Return the [x, y] coordinate for the center point of the cell that contains the specified text.  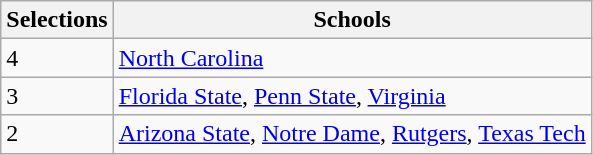
Florida State, Penn State, Virginia [352, 96]
3 [57, 96]
Selections [57, 20]
4 [57, 58]
2 [57, 134]
Arizona State, Notre Dame, Rutgers, Texas Tech [352, 134]
Schools [352, 20]
North Carolina [352, 58]
